Pinpoint the cell where the given text exists, returning its (X, Y) midpoint coordinate. 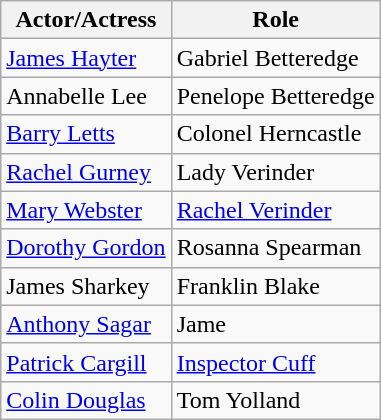
Mary Webster (86, 210)
Penelope Betteredge (276, 96)
Patrick Cargill (86, 362)
Anthony Sagar (86, 324)
Barry Letts (86, 134)
Annabelle Lee (86, 96)
Colin Douglas (86, 400)
Rachel Verinder (276, 210)
Colonel Herncastle (276, 134)
Gabriel Betteredge (276, 58)
James Hayter (86, 58)
Lady Verinder (276, 172)
Rosanna Spearman (276, 248)
Tom Yolland (276, 400)
Dorothy Gordon (86, 248)
Role (276, 20)
James Sharkey (86, 286)
Inspector Cuff (276, 362)
Franklin Blake (276, 286)
Jame (276, 324)
Rachel Gurney (86, 172)
Actor/Actress (86, 20)
